Search for the cell housing the specified text and yield its (X, Y) center coordinate. 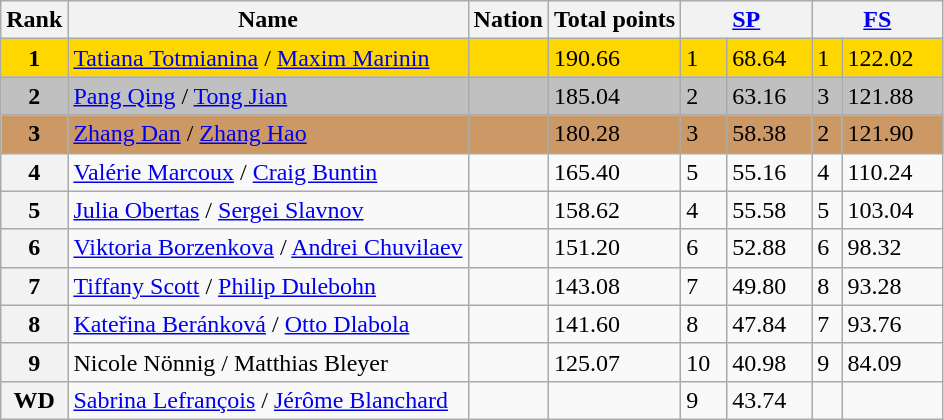
121.90 (892, 134)
Tatiana Totmianina / Maxim Marinin (268, 58)
40.98 (770, 362)
Nation (508, 20)
122.02 (892, 58)
58.38 (770, 134)
Name (268, 20)
Nicole Nönnig / Matthias Bleyer (268, 362)
SP (746, 20)
68.64 (770, 58)
84.09 (892, 362)
55.16 (770, 172)
Rank (34, 20)
Viktoria Borzenkova / Andrei Chuvilaev (268, 248)
110.24 (892, 172)
185.04 (614, 96)
Kateřina Beránková / Otto Dlabola (268, 324)
Pang Qing / Tong Jian (268, 96)
Valérie Marcoux / Craig Buntin (268, 172)
WD (34, 400)
143.08 (614, 286)
10 (704, 362)
93.76 (892, 324)
98.32 (892, 248)
52.88 (770, 248)
Zhang Dan / Zhang Hao (268, 134)
151.20 (614, 248)
Julia Obertas / Sergei Slavnov (268, 210)
FS (878, 20)
Total points (614, 20)
125.07 (614, 362)
158.62 (614, 210)
141.60 (614, 324)
Sabrina Lefrançois / Jérôme Blanchard (268, 400)
47.84 (770, 324)
180.28 (614, 134)
93.28 (892, 286)
190.66 (614, 58)
55.58 (770, 210)
49.80 (770, 286)
165.40 (614, 172)
63.16 (770, 96)
43.74 (770, 400)
103.04 (892, 210)
Tiffany Scott / Philip Dulebohn (268, 286)
121.88 (892, 96)
